Return the (X, Y) coordinate for the center point of the cell that contains the specified text.  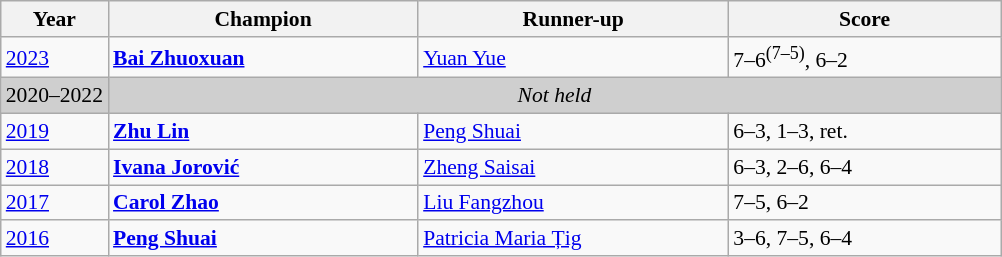
2016 (54, 239)
2019 (54, 132)
2020–2022 (54, 96)
6–3, 1–3, ret. (864, 132)
Patricia Maria Țig (573, 239)
Ivana Jorović (263, 167)
Bai Zhuoxuan (263, 58)
6–3, 2–6, 6–4 (864, 167)
Champion (263, 19)
2017 (54, 203)
7–5, 6–2 (864, 203)
Score (864, 19)
Year (54, 19)
Zhu Lin (263, 132)
Liu Fangzhou (573, 203)
3–6, 7–5, 6–4 (864, 239)
2023 (54, 58)
Carol Zhao (263, 203)
Yuan Yue (573, 58)
7–6(7–5), 6–2 (864, 58)
Zheng Saisai (573, 167)
2018 (54, 167)
Runner-up (573, 19)
Not held (554, 96)
